Scan for the cell matching the given text and deliver its (X, Y) coordinate at center. 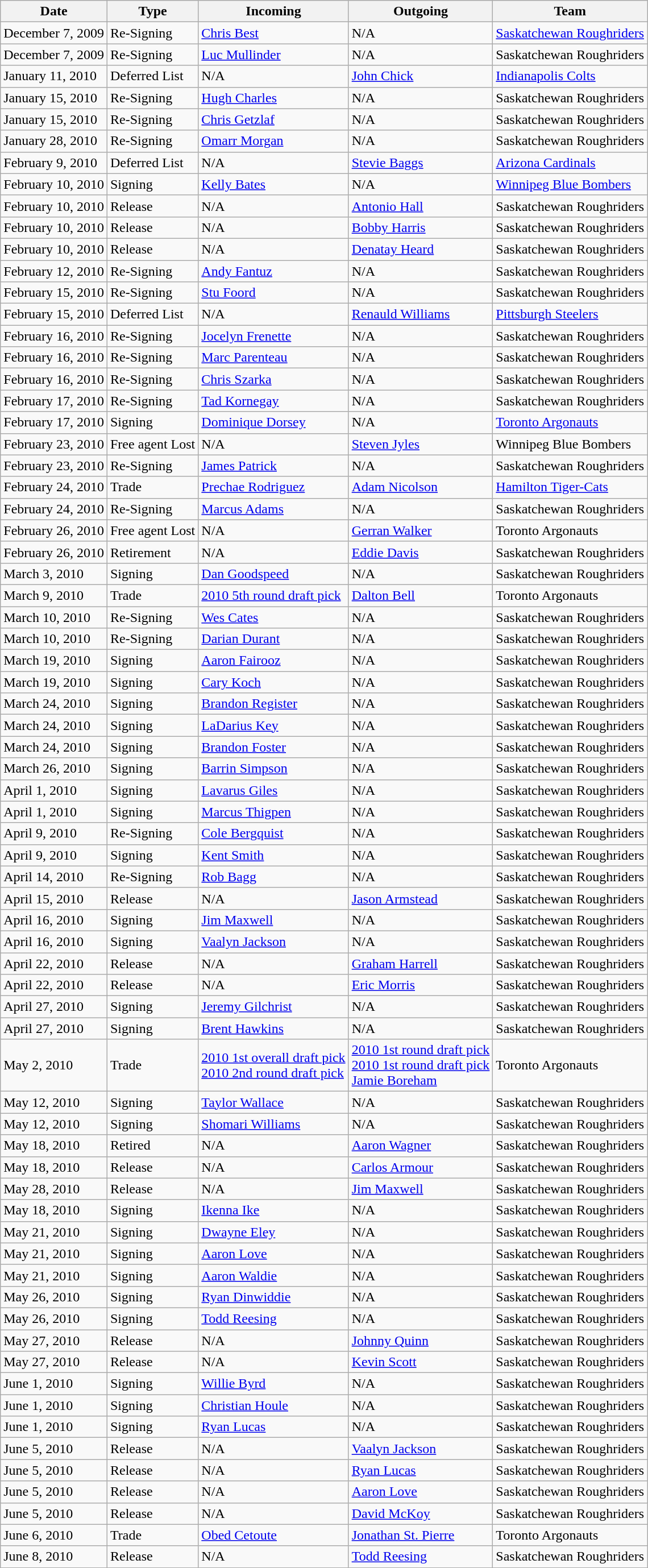
Wes Cates (273, 617)
Aaron Fairooz (273, 661)
April 14, 2010 (54, 877)
Aaron Wagner (421, 1146)
Eric Morris (421, 985)
May 28, 2010 (54, 1189)
Arizona Cardinals (570, 163)
April 15, 2010 (54, 898)
Outgoing (421, 11)
Marcus Adams (273, 509)
Andy Fantuz (273, 271)
January 11, 2010 (54, 76)
January 28, 2010 (54, 141)
Tad Kornegay (273, 401)
Jason Armstead (421, 898)
Lavarus Giles (273, 790)
Ikenna Ike (273, 1210)
2010 1st overall draft pick2010 2nd round draft pick (273, 1065)
Denatay Heard (421, 249)
2010 1st round draft pick2010 1st round draft pickJamie Boreham (421, 1065)
Brandon Register (273, 704)
March 26, 2010 (54, 769)
Brandon Foster (273, 747)
Jonathan St. Pierre (421, 1535)
Stu Foord (273, 293)
2010 5th round draft pick (273, 595)
Chris Best (273, 33)
Retired (152, 1146)
Dalton Bell (421, 595)
Date (54, 11)
June 8, 2010 (54, 1557)
Type (152, 11)
Marc Parenteau (273, 358)
Marcus Thigpen (273, 812)
Incoming (273, 11)
Carlos Armour (421, 1167)
March 9, 2010 (54, 595)
LaDarius Key (273, 725)
Graham Harrell (421, 964)
Pittsburgh Steelers (570, 314)
Kevin Scott (421, 1362)
Christian Houle (273, 1405)
Shomari Williams (273, 1124)
February 9, 2010 (54, 163)
Adam Nicolson (421, 487)
Jeremy Gilchrist (273, 1007)
Willie Byrd (273, 1384)
Hugh Charles (273, 98)
Bobby Harris (421, 227)
Chris Szarka (273, 379)
Team (570, 11)
Obed Cetoute (273, 1535)
Dan Goodspeed (273, 574)
Ryan Dinwiddie (273, 1297)
June 6, 2010 (54, 1535)
Indianapolis Colts (570, 76)
Taylor Wallace (273, 1102)
Steven Jyles (421, 444)
Kelly Bates (273, 184)
Hamilton Tiger-Cats (570, 487)
Dominique Dorsey (273, 422)
James Patrick (273, 466)
Cole Bergquist (273, 833)
Renauld Williams (421, 314)
David McKoy (421, 1513)
Jocelyn Frenette (273, 336)
May 2, 2010 (54, 1065)
March 3, 2010 (54, 574)
Cary Koch (273, 682)
Chris Getzlaf (273, 119)
Eddie Davis (421, 552)
Antonio Hall (421, 206)
Darian Durant (273, 639)
John Chick (421, 76)
Rob Bagg (273, 877)
Barrin Simpson (273, 769)
Luc Mullinder (273, 55)
Kent Smith (273, 855)
Gerran Walker (421, 530)
Brent Hawkins (273, 1028)
Omarr Morgan (273, 141)
Prechae Rodriguez (273, 487)
February 12, 2010 (54, 271)
Johnny Quinn (421, 1340)
Retirement (152, 552)
Dwayne Eley (273, 1232)
Aaron Waldie (273, 1275)
Stevie Baggs (421, 163)
